Detect which cell encompasses the target text, then output its (X, Y) center coordinate. 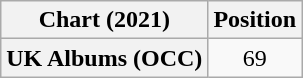
Chart (2021) (104, 20)
Position (255, 20)
69 (255, 58)
UK Albums (OCC) (104, 58)
